Extract the [X, Y] coordinate from the center of the cell holding the provided text.  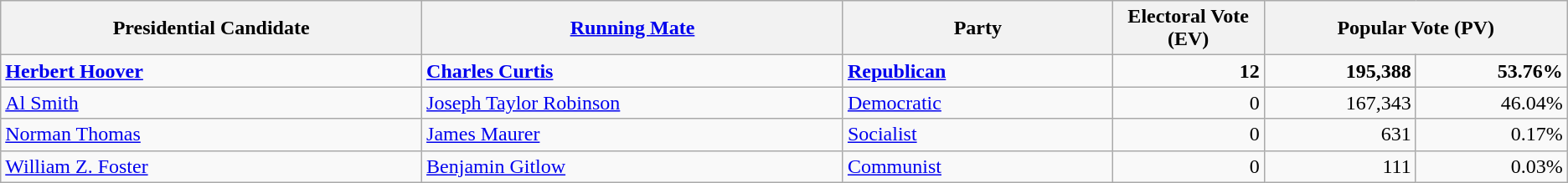
0.03% [1491, 166]
Party [977, 28]
Charles Curtis [633, 71]
Benjamin Gitlow [633, 166]
Electoral Vote (EV) [1188, 28]
Communist [977, 166]
Al Smith [211, 103]
195,388 [1340, 71]
Democratic [977, 103]
12 [1188, 71]
0.17% [1491, 135]
Norman Thomas [211, 135]
Popular Vote (PV) [1416, 28]
Joseph Taylor Robinson [633, 103]
James Maurer [633, 135]
Republican [977, 71]
Presidential Candidate [211, 28]
William Z. Foster [211, 166]
Herbert Hoover [211, 71]
111 [1340, 166]
46.04% [1491, 103]
167,343 [1340, 103]
53.76% [1491, 71]
Running Mate [633, 28]
631 [1340, 135]
Socialist [977, 135]
